Locate the cell with the specified text and output its (X, Y) center coordinate. 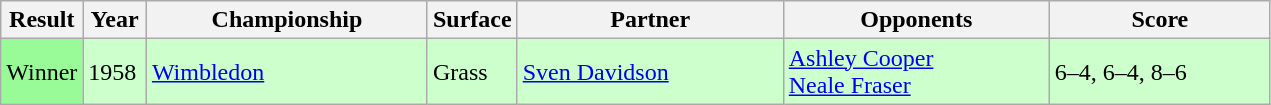
Score (1160, 20)
Result (42, 20)
Ashley Cooper Neale Fraser (916, 72)
Partner (650, 20)
6–4, 6–4, 8–6 (1160, 72)
Grass (472, 72)
Surface (472, 20)
Opponents (916, 20)
Winner (42, 72)
1958 (115, 72)
Championship (286, 20)
Wimbledon (286, 72)
Sven Davidson (650, 72)
Year (115, 20)
